Capture the cell that displays the provided text and extract its [x, y] central coordinate. 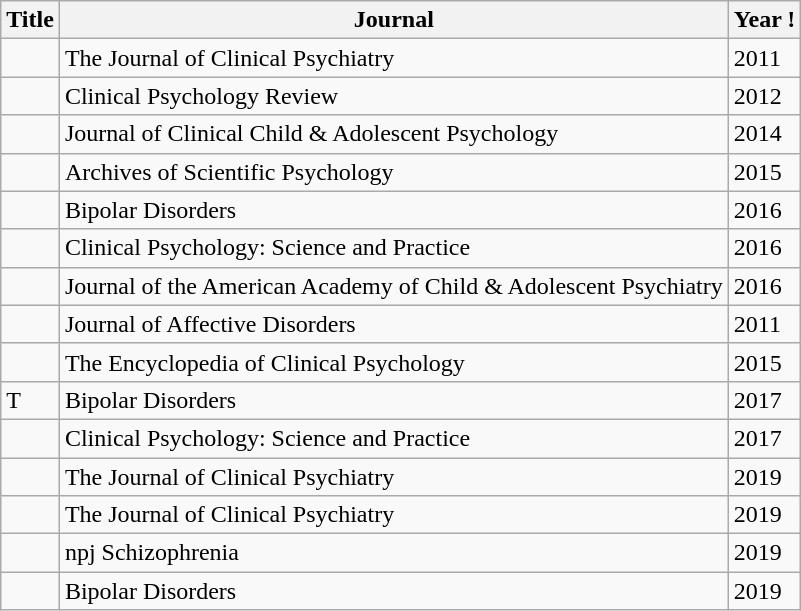
2014 [764, 134]
Journal of the American Academy of Child & Adolescent Psychiatry [394, 286]
T [30, 400]
Journal [394, 20]
Title [30, 20]
Clinical Psychology Review [394, 96]
Year ! [764, 20]
Journal of Clinical Child & Adolescent Psychology [394, 134]
Archives of Scientific Psychology [394, 172]
Journal of Affective Disorders [394, 324]
2012 [764, 96]
npj Schizophrenia [394, 553]
The Encyclopedia of Clinical Psychology [394, 362]
